Pinpoint the cell where the given text exists, returning its [x, y] midpoint coordinate. 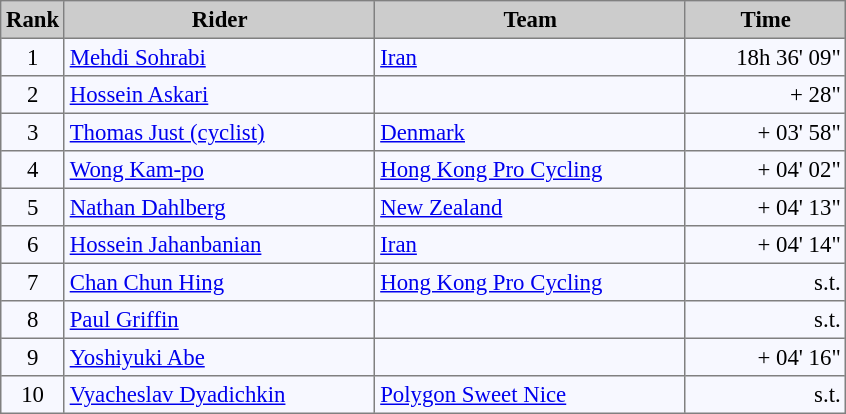
Hossein Jahanbanian [219, 245]
4 [33, 170]
Yoshiyuki Abe [219, 357]
Team [530, 20]
Denmark [530, 132]
Thomas Just (cyclist) [219, 132]
18h 36' 09" [765, 57]
New Zealand [530, 207]
+ 04' 16" [765, 357]
Hossein Askari [219, 95]
Wong Kam-po [219, 170]
+ 04' 02" [765, 170]
+ 04' 13" [765, 207]
Paul Griffin [219, 320]
Polygon Sweet Nice [530, 395]
8 [33, 320]
Vyacheslav Dyadichkin [219, 395]
10 [33, 395]
Nathan Dahlberg [219, 207]
Rider [219, 20]
Chan Chun Hing [219, 282]
Time [765, 20]
+ 04' 14" [765, 245]
6 [33, 245]
+ 28" [765, 95]
1 [33, 57]
9 [33, 357]
3 [33, 132]
7 [33, 282]
Rank [33, 20]
5 [33, 207]
+ 03' 58" [765, 132]
2 [33, 95]
Mehdi Sohrabi [219, 57]
